Return (x, y) of the center of cell containing provided text 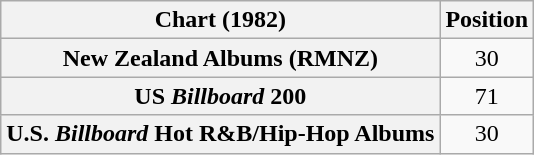
U.S. Billboard Hot R&B/Hip-Hop Albums (220, 134)
71 (487, 96)
Position (487, 20)
US Billboard 200 (220, 96)
Chart (1982) (220, 20)
New Zealand Albums (RMNZ) (220, 58)
